Identify which cell holds the provided text, then report its (x, y) central coordinate. 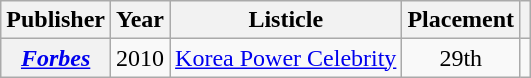
29th (461, 58)
Publisher (56, 20)
Year (140, 20)
Forbes (56, 58)
Korea Power Celebrity (286, 58)
Placement (461, 20)
2010 (140, 58)
Listicle (286, 20)
